Identify which cell holds the provided text, then report its [x, y] central coordinate. 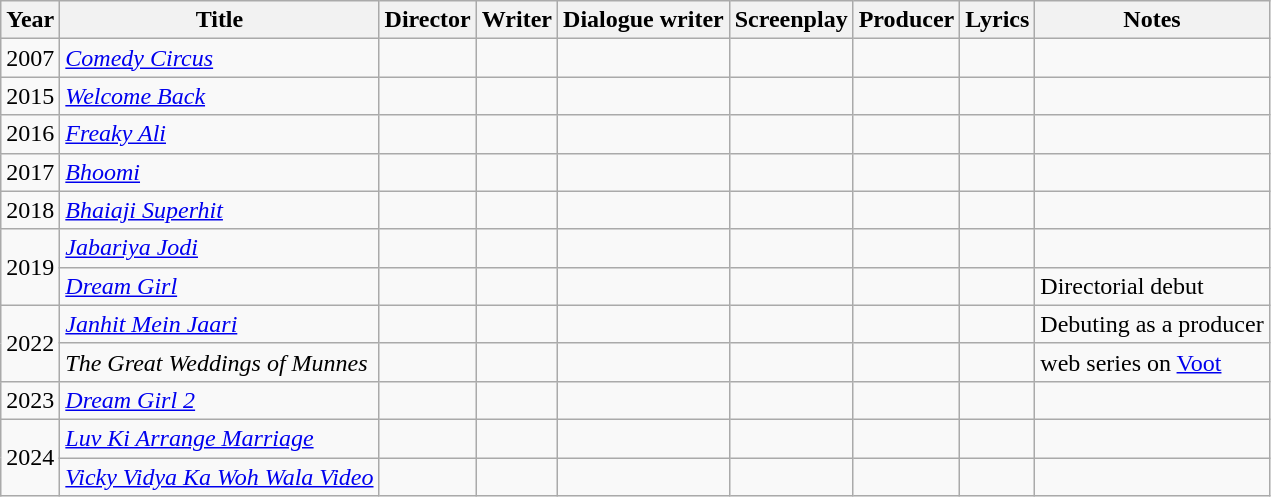
web series on Voot [1152, 362]
Title [220, 20]
2019 [30, 267]
Bhaiaji Superhit [220, 210]
2024 [30, 457]
Lyrics [998, 20]
2018 [30, 210]
Writer [516, 20]
Dialogue writer [644, 20]
Notes [1152, 20]
Dream Girl 2 [220, 400]
Bhoomi [220, 172]
2022 [30, 343]
Director [428, 20]
2023 [30, 400]
2015 [30, 96]
2016 [30, 134]
Vicky Vidya Ka Woh Wala Video [220, 477]
Directorial debut [1152, 286]
Freaky Ali [220, 134]
Year [30, 20]
Debuting as a producer [1152, 324]
Luv Ki Arrange Marriage [220, 438]
2007 [30, 58]
The Great Weddings of Munnes [220, 362]
Welcome Back [220, 96]
Screenplay [791, 20]
2017 [30, 172]
Comedy Circus [220, 58]
Producer [906, 20]
Jabariya Jodi [220, 248]
Dream Girl [220, 286]
Janhit Mein Jaari [220, 324]
